Scan for the cell matching the given text and deliver its [X, Y] coordinate at center. 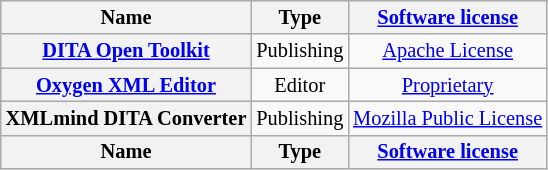
Proprietary [448, 85]
Editor [300, 85]
XMLmind DITA Converter [126, 118]
DITA Open Toolkit [126, 51]
Oxygen XML Editor [126, 85]
Apache License [448, 51]
Mozilla Public License [448, 118]
